Provide the (X, Y) coordinate of the cell's center where the given text is located.  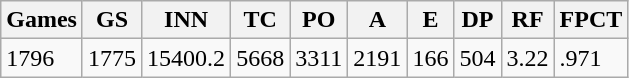
A (378, 20)
15400.2 (186, 58)
3.22 (528, 58)
504 (478, 58)
TC (260, 20)
PO (319, 20)
E (430, 20)
1775 (112, 58)
DP (478, 20)
5668 (260, 58)
GS (112, 20)
FPCT (591, 20)
2191 (378, 58)
RF (528, 20)
1796 (42, 58)
166 (430, 58)
INN (186, 20)
Games (42, 20)
.971 (591, 58)
3311 (319, 58)
